Find where the given text appears and provide that cell's center as [x, y] coordinate. 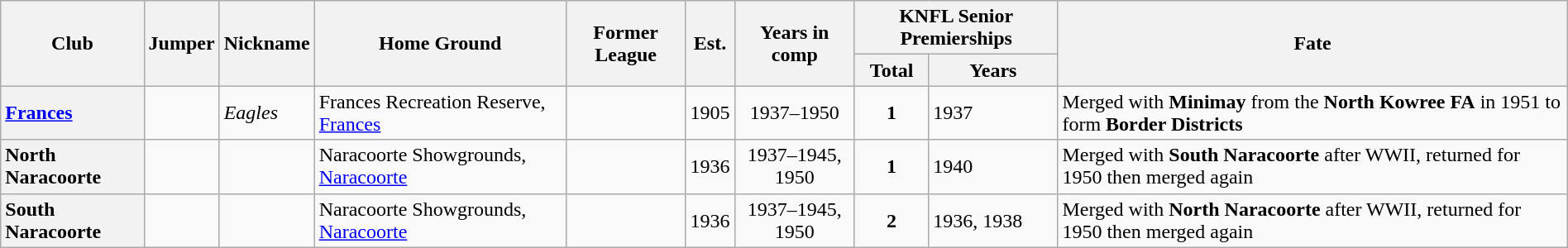
South Naracoorte [73, 220]
Former League [625, 43]
KNFL Senior Premierships [956, 28]
Club [73, 43]
1936, 1938 [993, 220]
Merged with South Naracoorte after WWII, returned for 1950 then merged again [1312, 167]
Fate [1312, 43]
Nickname [266, 43]
Eagles [266, 112]
Merged with North Naracoorte after WWII, returned for 1950 then merged again [1312, 220]
Jumper [182, 43]
Total [892, 70]
Frances [73, 112]
Years in comp [794, 43]
1937–1950 [794, 112]
Home Ground [440, 43]
Years [993, 70]
Frances Recreation Reserve, Frances [440, 112]
North Naracoorte [73, 167]
1940 [993, 167]
1905 [710, 112]
Merged with Minimay from the North Kowree FA in 1951 to form Border Districts [1312, 112]
2 [892, 220]
1937 [993, 112]
Est. [710, 43]
